Pinpoint the cell where the given text exists, returning its (x, y) midpoint coordinate. 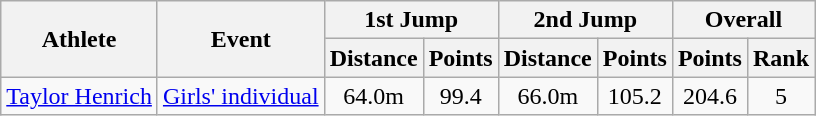
105.2 (634, 96)
Taylor Henrich (80, 96)
Athlete (80, 39)
64.0m (374, 96)
2nd Jump (585, 20)
Girls' individual (240, 96)
Overall (743, 20)
Rank (780, 58)
5 (780, 96)
204.6 (710, 96)
66.0m (548, 96)
Event (240, 39)
99.4 (460, 96)
1st Jump (411, 20)
